From the cell containing the given text, extract its center point as (x, y) coordinate. 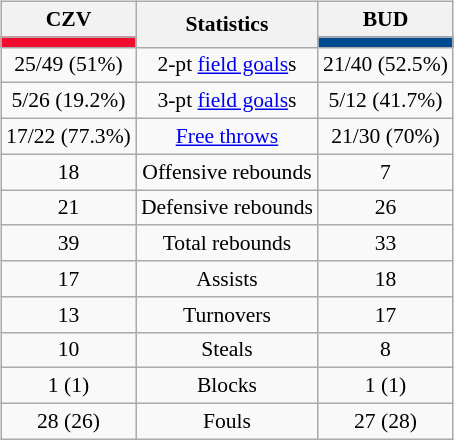
7 (386, 172)
17/22 (77.3%) (68, 136)
Statistics (227, 24)
33 (386, 243)
CZV (68, 19)
Assists (227, 279)
3-pt field goalss (227, 101)
21 (68, 208)
Steals (227, 350)
Blocks (227, 386)
39 (68, 243)
8 (386, 350)
21/30 (70%) (386, 136)
28 (26) (68, 421)
Offensive rebounds (227, 172)
Free throws (227, 136)
13 (68, 314)
BUD (386, 19)
Fouls (227, 421)
2-pt field goalss (227, 65)
26 (386, 208)
Defensive rebounds (227, 208)
Total rebounds (227, 243)
27 (28) (386, 421)
25/49 (51%) (68, 65)
5/26 (19.2%) (68, 101)
10 (68, 350)
21/40 (52.5%) (386, 65)
Turnovers (227, 314)
5/12 (41.7%) (386, 101)
